Pinpoint the cell where the given text exists, returning its (x, y) midpoint coordinate. 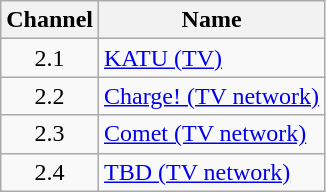
Charge! (TV network) (212, 96)
2.3 (50, 134)
TBD (TV network) (212, 172)
Comet (TV network) (212, 134)
2.4 (50, 172)
KATU (TV) (212, 58)
Name (212, 20)
Channel (50, 20)
2.2 (50, 96)
2.1 (50, 58)
